Search for the cell housing the specified text and yield its [x, y] center coordinate. 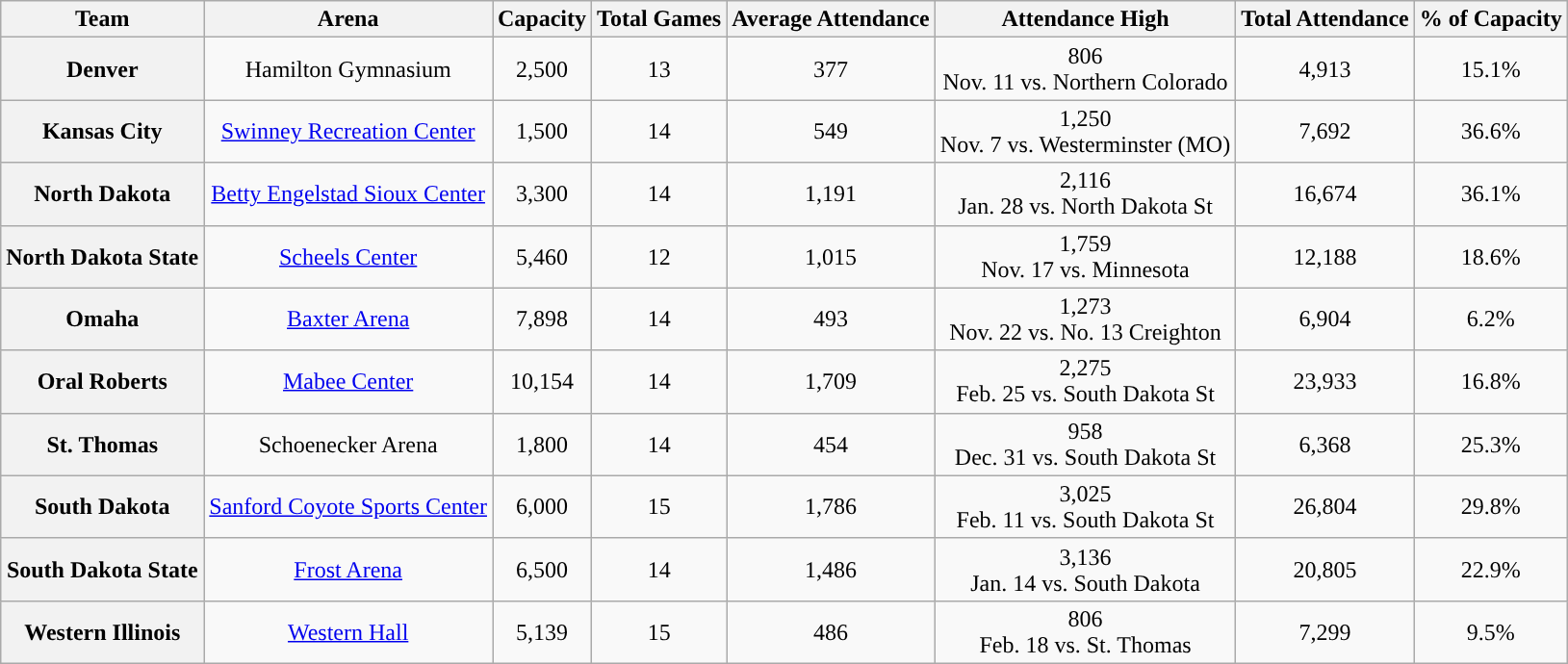
10,154 [543, 381]
Swinney Recreation Center [348, 131]
Western Illinois [102, 631]
Sanford Coyote Sports Center [348, 506]
Omaha [102, 319]
1,250Nov. 7 vs. Westerminster (MO) [1085, 131]
Arena [348, 19]
6,500 [543, 570]
Scheels Center [348, 256]
Attendance High [1085, 19]
12,188 [1325, 256]
Frost Arena [348, 570]
Denver [102, 69]
3,025Feb. 11 vs. South Dakota St [1085, 506]
Kansas City [102, 131]
5,460 [543, 256]
4,913 [1325, 69]
549 [832, 131]
377 [832, 69]
16.8% [1490, 381]
6,368 [1325, 445]
Baxter Arena [348, 319]
22.9% [1490, 570]
2,116Jan. 28 vs. North Dakota St [1085, 194]
806Feb. 18 vs. St. Thomas [1085, 631]
1,500 [543, 131]
7,299 [1325, 631]
6,000 [543, 506]
Oral Roberts [102, 381]
6.2% [1490, 319]
7,692 [1325, 131]
493 [832, 319]
12 [659, 256]
20,805 [1325, 570]
North Dakota [102, 194]
3,136Jan. 14 vs. South Dakota [1085, 570]
23,933 [1325, 381]
25.3% [1490, 445]
16,674 [1325, 194]
36.6% [1490, 131]
2,275Feb. 25 vs. South Dakota St [1085, 381]
29.8% [1490, 506]
Mabee Center [348, 381]
958Dec. 31 vs. South Dakota St [1085, 445]
Betty Engelstad Sioux Center [348, 194]
13 [659, 69]
1,709 [832, 381]
Capacity [543, 19]
1,191 [832, 194]
South Dakota State [102, 570]
Average Attendance [832, 19]
36.1% [1490, 194]
% of Capacity [1490, 19]
7,898 [543, 319]
North Dakota State [102, 256]
Hamilton Gymnasium [348, 69]
486 [832, 631]
9.5% [1490, 631]
1,759Nov. 17 vs. Minnesota [1085, 256]
Total Attendance [1325, 19]
15.1% [1490, 69]
5,139 [543, 631]
6,904 [1325, 319]
1,800 [543, 445]
18.6% [1490, 256]
2,500 [543, 69]
1,273Nov. 22 vs. No. 13 Creighton [1085, 319]
St. Thomas [102, 445]
1,786 [832, 506]
Total Games [659, 19]
Western Hall [348, 631]
1,486 [832, 570]
Schoenecker Arena [348, 445]
Team [102, 19]
454 [832, 445]
South Dakota [102, 506]
1,015 [832, 256]
26,804 [1325, 506]
806Nov. 11 vs. Northern Colorado [1085, 69]
3,300 [543, 194]
